Find where the given text appears and provide that cell's center as [x, y] coordinate. 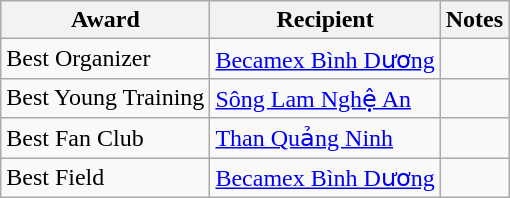
Best Organizer [106, 59]
Notes [474, 20]
Recipient [325, 20]
Best Young Training [106, 98]
Sông Lam Nghệ An [325, 98]
Than Quảng Ninh [325, 138]
Award [106, 20]
Best Fan Club [106, 138]
Best Field [106, 178]
